Output the (X, Y) coordinate of the center of the cell containing the given text.  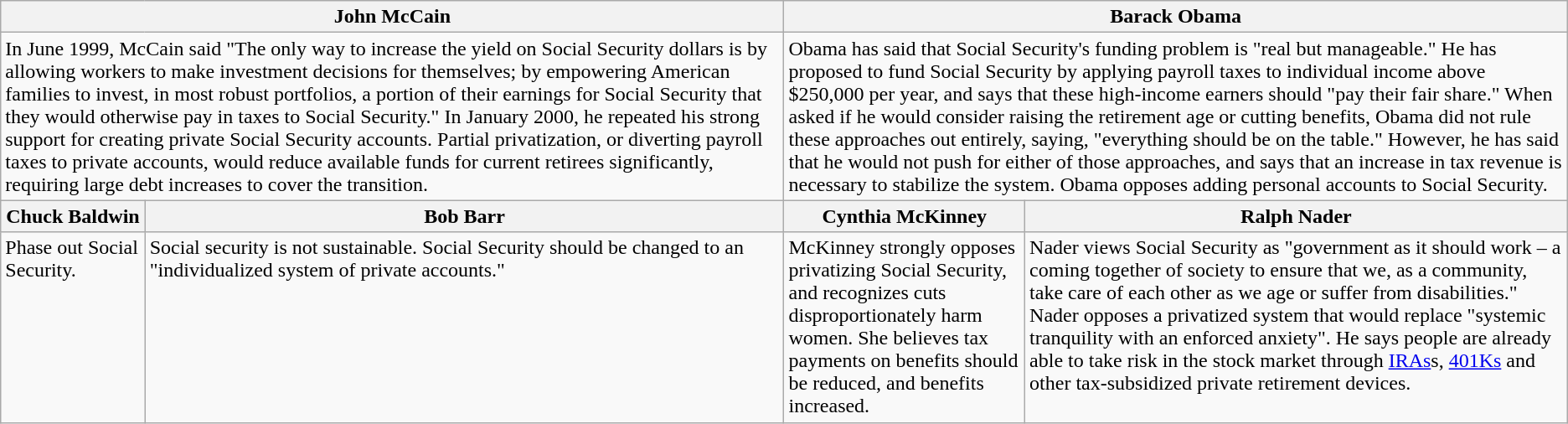
Bob Barr (464, 216)
Barack Obama (1176, 17)
Chuck Baldwin (73, 216)
John McCain (392, 17)
Ralph Nader (1297, 216)
Phase out Social Security. (73, 327)
Social security is not sustainable. Social Security should be changed to an "individualized system of private accounts." (464, 327)
Cynthia McKinney (905, 216)
